Pinpoint the cell where the given text exists, returning its (X, Y) midpoint coordinate. 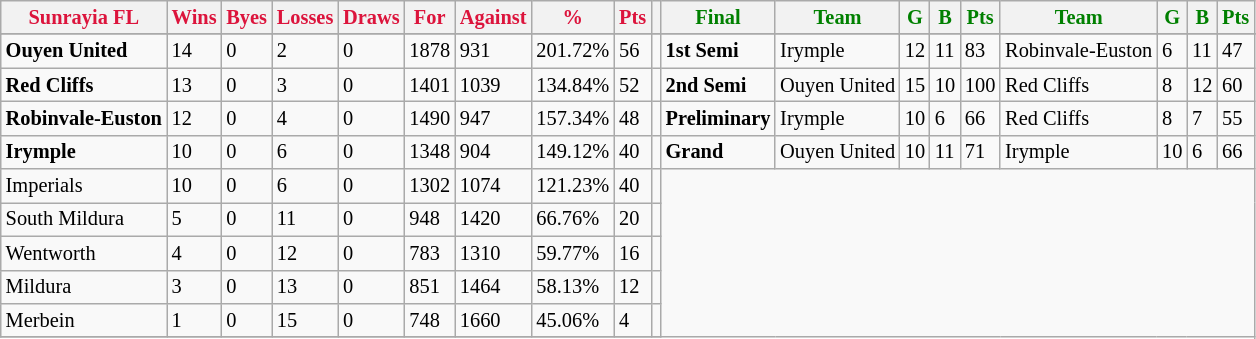
55 (1236, 118)
Merbein (84, 320)
1464 (494, 287)
83 (980, 51)
58.13% (572, 287)
1 (194, 320)
7 (1202, 118)
149.12% (572, 152)
2nd Semi (718, 85)
2 (305, 51)
Preliminary (718, 118)
1074 (494, 186)
Imperials (84, 186)
48 (632, 118)
Sunrayia FL (84, 17)
157.34% (572, 118)
1490 (429, 118)
201.72% (572, 51)
783 (429, 253)
Mildura (84, 287)
56 (632, 51)
60 (1236, 85)
Losses (305, 17)
% (572, 17)
Byes (246, 17)
748 (429, 320)
1039 (494, 85)
134.84% (572, 85)
20 (632, 219)
16 (632, 253)
1348 (429, 152)
1310 (494, 253)
Grand (718, 152)
1660 (494, 320)
1302 (429, 186)
1401 (429, 85)
Against (494, 17)
931 (494, 51)
Wentworth (84, 253)
45.06% (572, 320)
59.77% (572, 253)
52 (632, 85)
851 (429, 287)
66.76% (572, 219)
904 (494, 152)
Draws (371, 17)
For (429, 17)
South Mildura (84, 219)
14 (194, 51)
947 (494, 118)
1st Semi (718, 51)
1878 (429, 51)
Final (718, 17)
Wins (194, 17)
5 (194, 219)
47 (1236, 51)
100 (980, 85)
121.23% (572, 186)
71 (980, 152)
948 (429, 219)
1420 (494, 219)
